Return the (x, y) coordinate for the center point of the cell that contains the specified text.  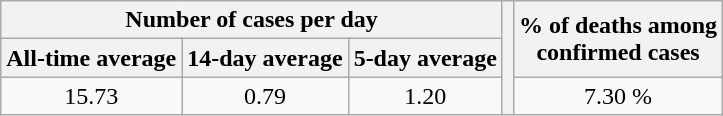
0.79 (265, 96)
1.20 (425, 96)
Number of cases per day (252, 20)
5-day average (425, 58)
% of deaths amongconfirmed cases (618, 39)
14-day average (265, 58)
7.30 % (618, 96)
15.73 (92, 96)
All-time average (92, 58)
